Extract the [X, Y] coordinate from the center of the cell holding the provided text.  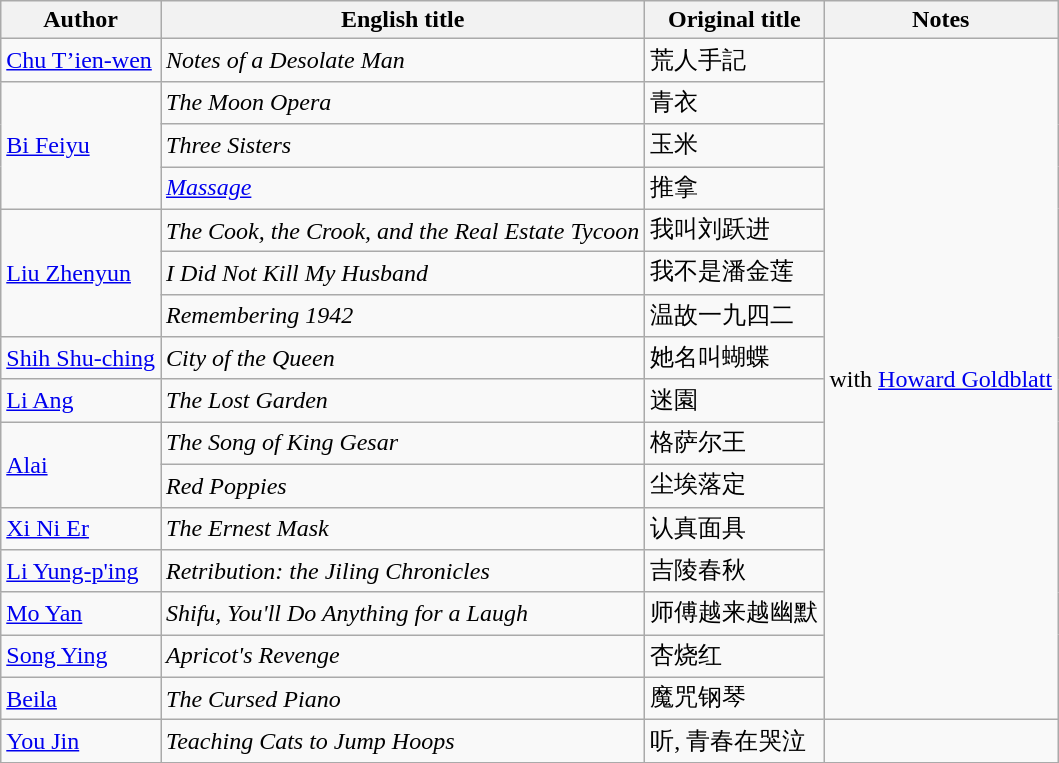
The Song of King Gesar [402, 444]
with Howard Goldblatt [941, 380]
The Cook, the Crook, and the Real Estate Tycoon [402, 230]
我不是潘金莲 [734, 274]
Apricot's Revenge [402, 656]
Chu T’ien-wen [81, 60]
Liu Zhenyun [81, 273]
Beila [81, 698]
Red Poppies [402, 486]
格萨尔王 [734, 444]
玉米 [734, 146]
Xi Ni Er [81, 528]
听, 青春在哭泣 [734, 742]
Bi Feiyu [81, 145]
推拿 [734, 188]
荒人手記 [734, 60]
我叫刘跃进 [734, 230]
她名叫蝴蝶 [734, 358]
Remembering 1942 [402, 316]
Shih Shu-ching [81, 358]
Retribution: the Jiling Chronicles [402, 572]
杏烧红 [734, 656]
Author [81, 20]
认真面具 [734, 528]
English title [402, 20]
迷園 [734, 400]
The Ernest Mask [402, 528]
The Cursed Piano [402, 698]
Li Ang [81, 400]
You Jin [81, 742]
Notes [941, 20]
Alai [81, 464]
师傅越来越幽默 [734, 614]
Shifu, You'll Do Anything for a Laugh [402, 614]
魔咒钢琴 [734, 698]
I Did Not Kill My Husband [402, 274]
City of the Queen [402, 358]
尘埃落定 [734, 486]
Li Yung-p'ing [81, 572]
温故一九四二 [734, 316]
Teaching Cats to Jump Hoops [402, 742]
Song Ying [81, 656]
Massage [402, 188]
Three Sisters [402, 146]
The Moon Opera [402, 102]
Mo Yan [81, 614]
Notes of a Desolate Man [402, 60]
The Lost Garden [402, 400]
Original title [734, 20]
青衣 [734, 102]
吉陵春秋 [734, 572]
